Return (X, Y) of the center of cell containing provided text 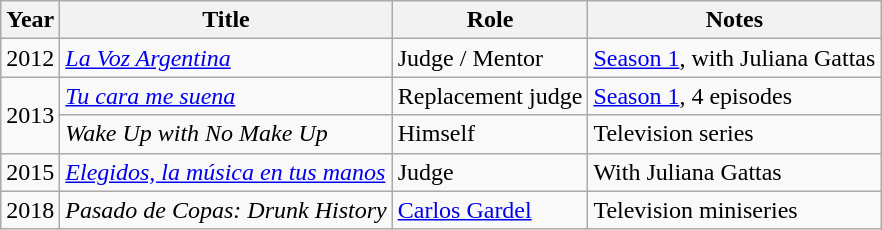
Elegidos, la música en tus manos (226, 172)
Title (226, 20)
2018 (30, 210)
2015 (30, 172)
Wake Up with No Make Up (226, 134)
Notes (734, 20)
La Voz Argentina (226, 58)
2013 (30, 115)
Role (490, 20)
Pasado de Copas: Drunk History (226, 210)
2012 (30, 58)
Himself (490, 134)
Tu cara me suena (226, 96)
Judge (490, 172)
Judge / Mentor (490, 58)
With Juliana Gattas (734, 172)
Year (30, 20)
Television miniseries (734, 210)
Television series (734, 134)
Season 1, 4 episodes (734, 96)
Carlos Gardel (490, 210)
Season 1, with Juliana Gattas (734, 58)
Replacement judge (490, 96)
